Find where the given text appears and provide that cell's center as [X, Y] coordinate. 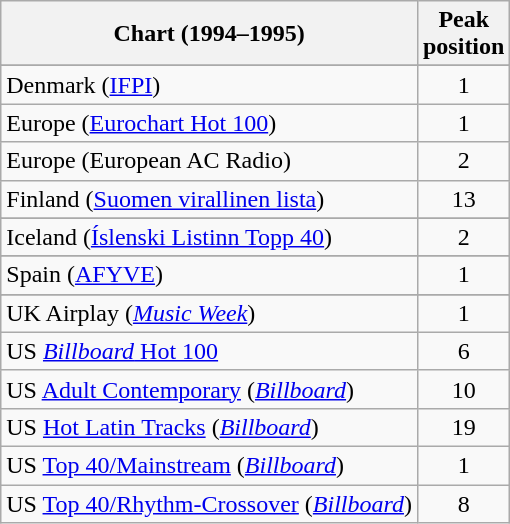
US Adult Contemporary (Billboard) [210, 389]
UK Airplay (Music Week) [210, 313]
US Hot Latin Tracks (Billboard) [210, 427]
Iceland (Íslenski Listinn Topp 40) [210, 237]
Europe (European AC Radio) [210, 161]
US Top 40/Mainstream (Billboard) [210, 465]
Chart (1994–1995) [210, 34]
US Top 40/Rhythm-Crossover (Billboard) [210, 503]
13 [463, 199]
19 [463, 427]
US Billboard Hot 100 [210, 351]
Denmark (IFPI) [210, 85]
Europe (Eurochart Hot 100) [210, 123]
8 [463, 503]
Peakposition [463, 34]
10 [463, 389]
Spain (AFYVE) [210, 275]
6 [463, 351]
Finland (Suomen virallinen lista) [210, 199]
